Extract the (X, Y) coordinate from the center of the cell holding the provided text.  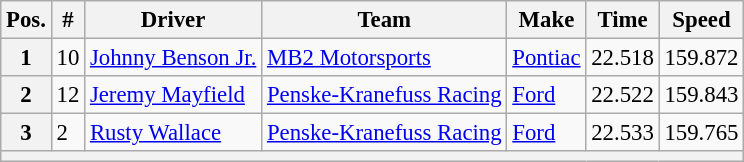
12 (68, 95)
10 (68, 58)
Speed (702, 20)
Make (546, 20)
22.518 (622, 58)
Pontiac (546, 58)
159.843 (702, 95)
MB2 Motorsports (384, 58)
22.522 (622, 95)
Johnny Benson Jr. (174, 58)
1 (26, 58)
159.872 (702, 58)
Driver (174, 20)
Time (622, 20)
Pos. (26, 20)
Team (384, 20)
22.533 (622, 133)
3 (26, 133)
Jeremy Mayfield (174, 95)
159.765 (702, 133)
# (68, 20)
Rusty Wallace (174, 133)
